For the text-containing cell, return its midpoint in [x, y] coordinate format. 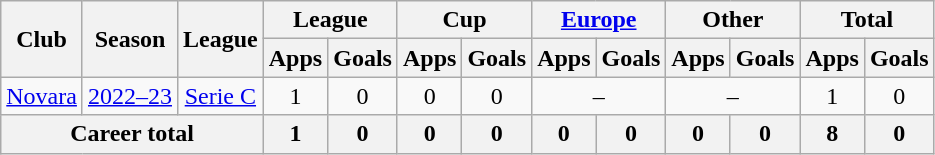
Serie C [221, 96]
2022–23 [130, 96]
Other [733, 20]
Career total [132, 134]
Club [42, 39]
Europe [599, 20]
Total [867, 20]
Season [130, 39]
8 [832, 134]
Cup [464, 20]
Novara [42, 96]
